From the cell containing the given text, extract its center point as (X, Y) coordinate. 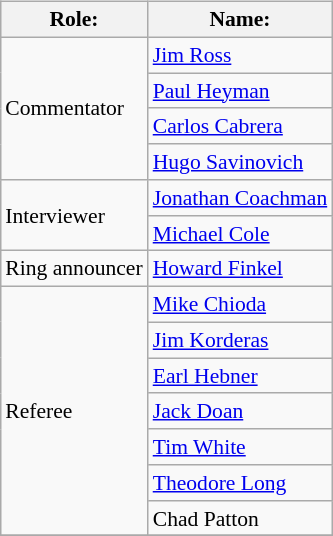
Interviewer (74, 216)
Jim Korderas (240, 340)
Jonathan Coachman (240, 198)
Theodore Long (240, 483)
Paul Heyman (240, 91)
Michael Cole (240, 233)
Chad Patton (240, 518)
Hugo Savinovich (240, 162)
Howard Finkel (240, 269)
Jim Ross (240, 55)
Referee (74, 412)
Mike Chioda (240, 305)
Jack Doan (240, 411)
Tim White (240, 447)
Name: (240, 20)
Commentator (74, 108)
Earl Hebner (240, 376)
Ring announcer (74, 269)
Role: (74, 20)
Carlos Cabrera (240, 126)
